Scan for the cell matching the given text and deliver its [x, y] coordinate at center. 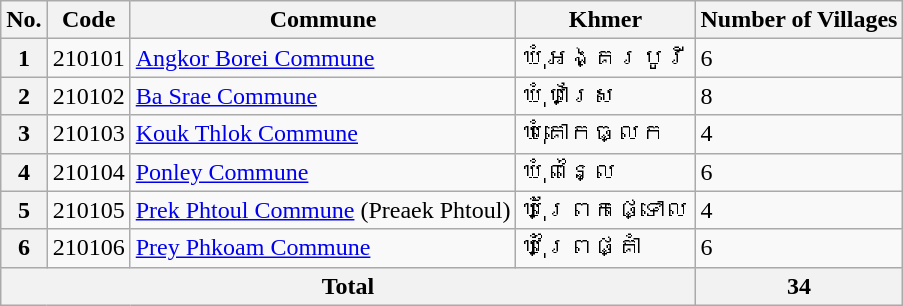
ឃុំព្រែកផ្ទោល [606, 210]
3 [24, 134]
Number of Villages [799, 20]
Angkor Borei Commune [323, 58]
ឃុំពន្លៃ [606, 172]
210102 [88, 96]
Code [88, 20]
5 [24, 210]
ឃុំព្រៃផ្គាំ [606, 248]
8 [799, 96]
210103 [88, 134]
Ponley Commune [323, 172]
210106 [88, 248]
Commune [323, 20]
Ba Srae Commune [323, 96]
No. [24, 20]
210105 [88, 210]
210101 [88, 58]
1 [24, 58]
ឃុំបាស្រែ [606, 96]
Prey Phkoam Commune [323, 248]
ឃុំអង្គរបូរី [606, 58]
Prek Phtoul Commune (Preaek Phtoul) [323, 210]
34 [799, 286]
Kouk Thlok Commune [323, 134]
Total [348, 286]
2 [24, 96]
Khmer [606, 20]
ឃុំគោកធ្លក [606, 134]
210104 [88, 172]
